Find where the given text appears and provide that cell's center as [X, Y] coordinate. 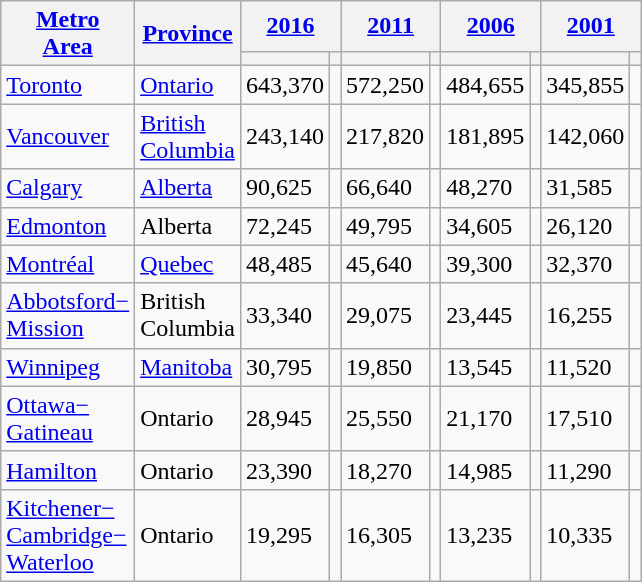
33,340 [284, 316]
19,850 [386, 367]
Winnipeg [68, 367]
181,895 [486, 136]
11,520 [586, 367]
142,060 [586, 136]
30,795 [284, 367]
39,300 [486, 264]
21,170 [486, 418]
45,640 [386, 264]
345,855 [586, 85]
2016 [290, 26]
Montréal [68, 264]
49,795 [386, 226]
16,255 [586, 316]
Toronto [68, 85]
Manitoba [188, 367]
23,390 [284, 470]
32,370 [586, 264]
48,485 [284, 264]
Calgary [68, 188]
72,245 [284, 226]
Province [188, 34]
13,235 [486, 535]
26,120 [586, 226]
Hamilton [68, 470]
Edmonton [68, 226]
Quebec [188, 264]
2001 [591, 26]
Vancouver [68, 136]
48,270 [486, 188]
23,445 [486, 316]
14,985 [486, 470]
90,625 [284, 188]
19,295 [284, 535]
MetroArea [68, 34]
28,945 [284, 418]
16,305 [386, 535]
10,335 [586, 535]
31,585 [586, 188]
2006 [491, 26]
217,820 [386, 136]
29,075 [386, 316]
484,655 [486, 85]
17,510 [586, 418]
Kitchener−Cambridge−Waterloo [68, 535]
11,290 [586, 470]
243,140 [284, 136]
572,250 [386, 85]
25,550 [386, 418]
Abbotsford−Mission [68, 316]
66,640 [386, 188]
13,545 [486, 367]
643,370 [284, 85]
34,605 [486, 226]
2011 [391, 26]
18,270 [386, 470]
Ottawa−Gatineau [68, 418]
